Find where the given text appears and provide that cell's center as [X, Y] coordinate. 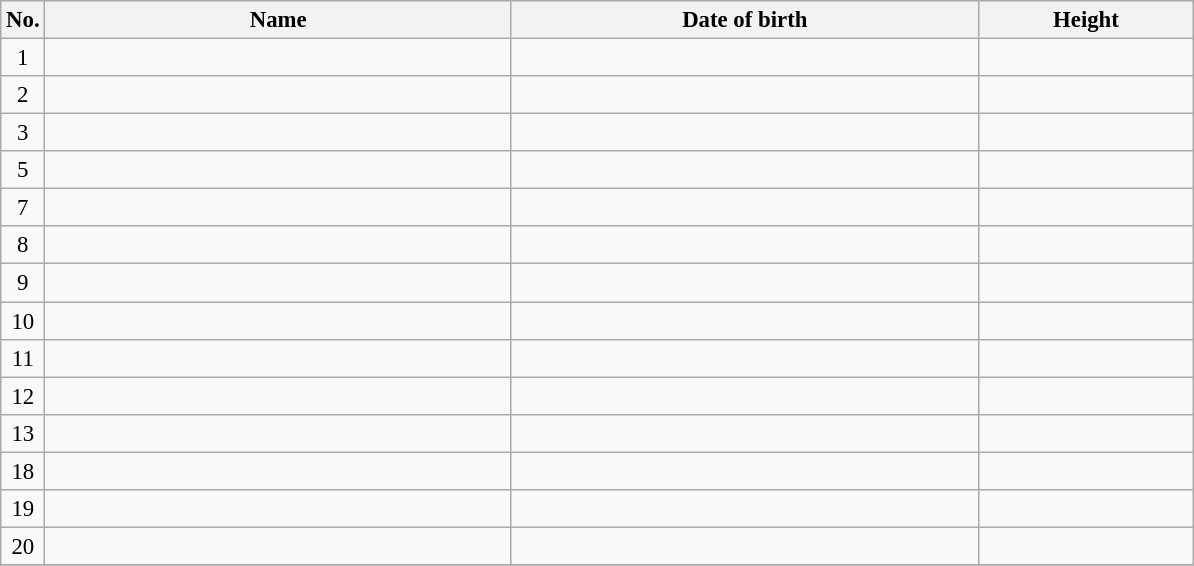
20 [23, 546]
5 [23, 170]
7 [23, 208]
3 [23, 133]
12 [23, 396]
18 [23, 471]
10 [23, 321]
11 [23, 358]
8 [23, 245]
Height [1086, 20]
9 [23, 283]
1 [23, 58]
2 [23, 95]
19 [23, 509]
No. [23, 20]
Date of birth [744, 20]
Name [278, 20]
13 [23, 433]
